From the cell containing the given text, extract its center point as [x, y] coordinate. 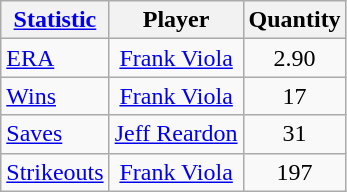
ERA [55, 58]
17 [294, 96]
31 [294, 134]
Player [176, 20]
Saves [55, 134]
2.90 [294, 58]
Wins [55, 96]
Jeff Reardon [176, 134]
Strikeouts [55, 172]
Quantity [294, 20]
Statistic [55, 20]
197 [294, 172]
